Capture the cell that displays the provided text and extract its (x, y) central coordinate. 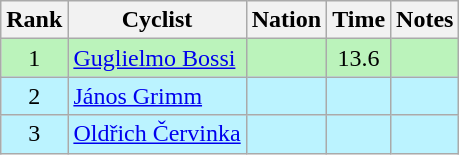
Notes (425, 20)
3 (34, 134)
Oldřich Červinka (157, 134)
13.6 (359, 58)
Nation (286, 20)
2 (34, 96)
János Grimm (157, 96)
Time (359, 20)
Guglielmo Bossi (157, 58)
Cyclist (157, 20)
Rank (34, 20)
1 (34, 58)
